Return [X, Y] of the center of cell containing provided text 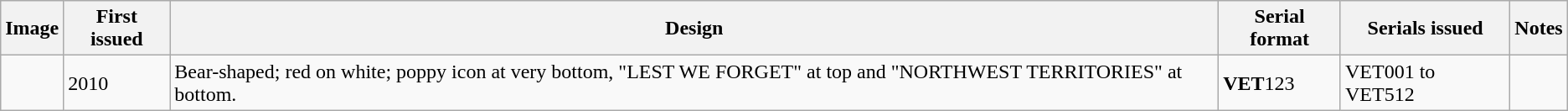
Notes [1539, 29]
2010 [117, 82]
VET001 to VET512 [1425, 82]
Design [694, 29]
Serials issued [1425, 29]
Serial format [1280, 29]
Image [32, 29]
First issued [117, 29]
VET123 [1280, 82]
Bear-shaped; red on white; poppy icon at very bottom, "LEST WE FORGET" at top and "NORTHWEST TERRITORIES" at bottom. [694, 82]
